Output the (X, Y) coordinate of the center of the cell containing the given text.  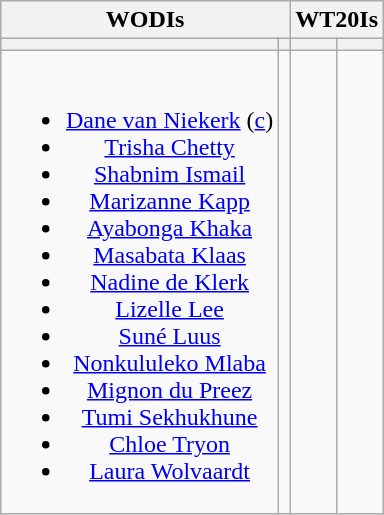
WODIs (144, 20)
WT20Is (337, 20)
